Determine the (X, Y) coordinate at the center of the cell enclosing the given text.  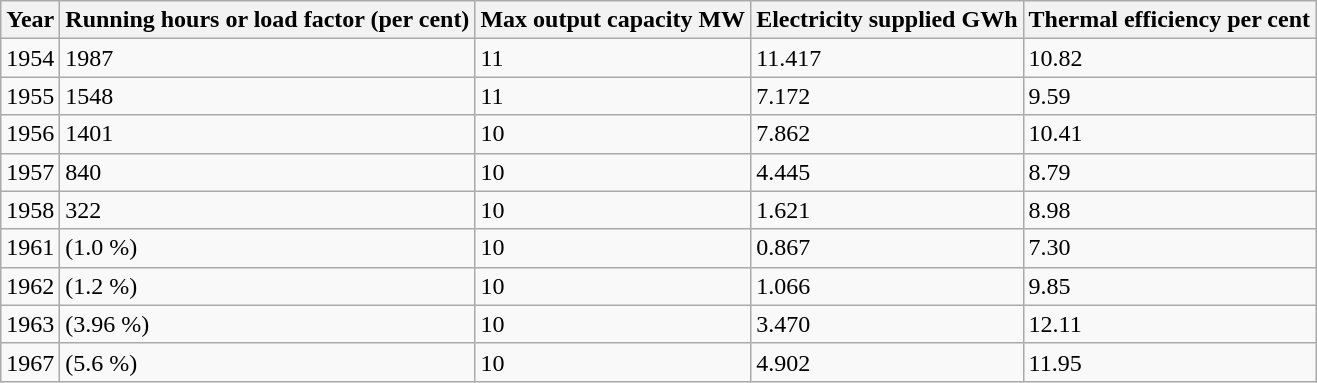
1955 (30, 96)
(5.6 %) (268, 362)
10.82 (1170, 58)
9.59 (1170, 96)
Year (30, 20)
Running hours or load factor (per cent) (268, 20)
1967 (30, 362)
(1.0 %) (268, 248)
3.470 (887, 324)
Thermal efficiency per cent (1170, 20)
4.902 (887, 362)
1961 (30, 248)
9.85 (1170, 286)
4.445 (887, 172)
1958 (30, 210)
Max output capacity MW (613, 20)
11.95 (1170, 362)
1.066 (887, 286)
7.30 (1170, 248)
7.862 (887, 134)
840 (268, 172)
12.11 (1170, 324)
322 (268, 210)
8.79 (1170, 172)
1.621 (887, 210)
8.98 (1170, 210)
Electricity supplied GWh (887, 20)
1987 (268, 58)
10.41 (1170, 134)
1956 (30, 134)
1962 (30, 286)
(3.96 %) (268, 324)
7.172 (887, 96)
1957 (30, 172)
1548 (268, 96)
11.417 (887, 58)
1401 (268, 134)
1954 (30, 58)
0.867 (887, 248)
1963 (30, 324)
(1.2 %) (268, 286)
